Return the (X, Y) coordinate for the center point of the cell that contains the specified text.  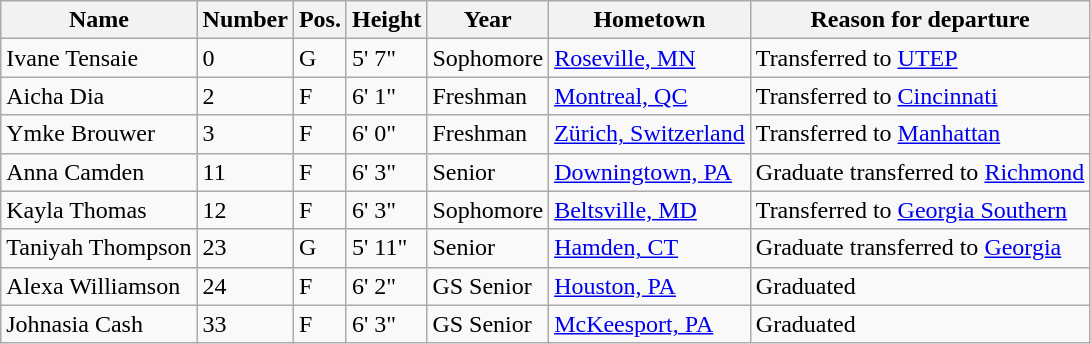
5' 7" (386, 58)
Transferred to Georgia Southern (920, 210)
Aicha Dia (99, 96)
33 (245, 324)
Graduate transferred to Richmond (920, 172)
6' 2" (386, 286)
Houston, PA (650, 286)
Anna Camden (99, 172)
Hometown (650, 20)
Transferred to Cincinnati (920, 96)
23 (245, 248)
12 (245, 210)
Transferred to Manhattan (920, 134)
Graduate transferred to Georgia (920, 248)
Ivane Tensaie (99, 58)
Alexa Williamson (99, 286)
McKeesport, PA (650, 324)
Hamden, CT (650, 248)
Year (488, 20)
Zürich, Switzerland (650, 134)
6' 1" (386, 96)
Kayla Thomas (99, 210)
6' 0" (386, 134)
11 (245, 172)
Montreal, QC (650, 96)
Johnasia Cash (99, 324)
Name (99, 20)
Reason for departure (920, 20)
Transferred to UTEP (920, 58)
Height (386, 20)
2 (245, 96)
Number (245, 20)
Ymke Brouwer (99, 134)
24 (245, 286)
Pos. (320, 20)
0 (245, 58)
Downingtown, PA (650, 172)
Taniyah Thompson (99, 248)
Beltsville, MD (650, 210)
Roseville, MN (650, 58)
5' 11" (386, 248)
3 (245, 134)
